Search for the cell housing the specified text and yield its (X, Y) center coordinate. 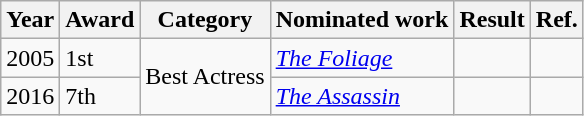
2005 (30, 58)
The Assassin (362, 96)
Best Actress (205, 77)
Year (30, 20)
Ref. (556, 20)
2016 (30, 96)
Award (100, 20)
Nominated work (362, 20)
7th (100, 96)
The Foliage (362, 58)
1st (100, 58)
Category (205, 20)
Result (492, 20)
